Determine the (X, Y) coordinate at the center of the cell enclosing the given text.  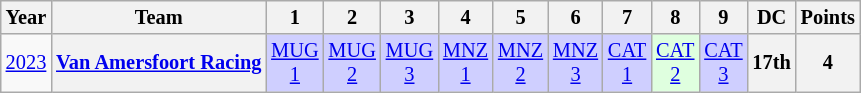
9 (723, 17)
CAT2 (675, 63)
MNZ1 (466, 63)
8 (675, 17)
7 (627, 17)
6 (576, 17)
2023 (26, 63)
CAT1 (627, 63)
MUG1 (294, 63)
1 (294, 17)
3 (410, 17)
MUG3 (410, 63)
17th (772, 63)
MUG2 (352, 63)
Team (158, 17)
Year (26, 17)
Van Amersfoort Racing (158, 63)
MNZ3 (576, 63)
Points (828, 17)
DC (772, 17)
MNZ2 (520, 63)
2 (352, 17)
CAT3 (723, 63)
5 (520, 17)
